From the cell containing the given text, extract its center point as (x, y) coordinate. 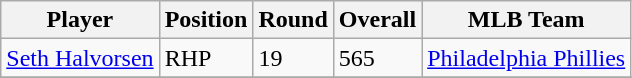
MLB Team (526, 20)
Player (80, 20)
Seth Halvorsen (80, 58)
Round (293, 20)
Position (206, 20)
19 (293, 58)
565 (377, 58)
Overall (377, 20)
RHP (206, 58)
Philadelphia Phillies (526, 58)
